Capture the cell that displays the provided text and extract its (x, y) central coordinate. 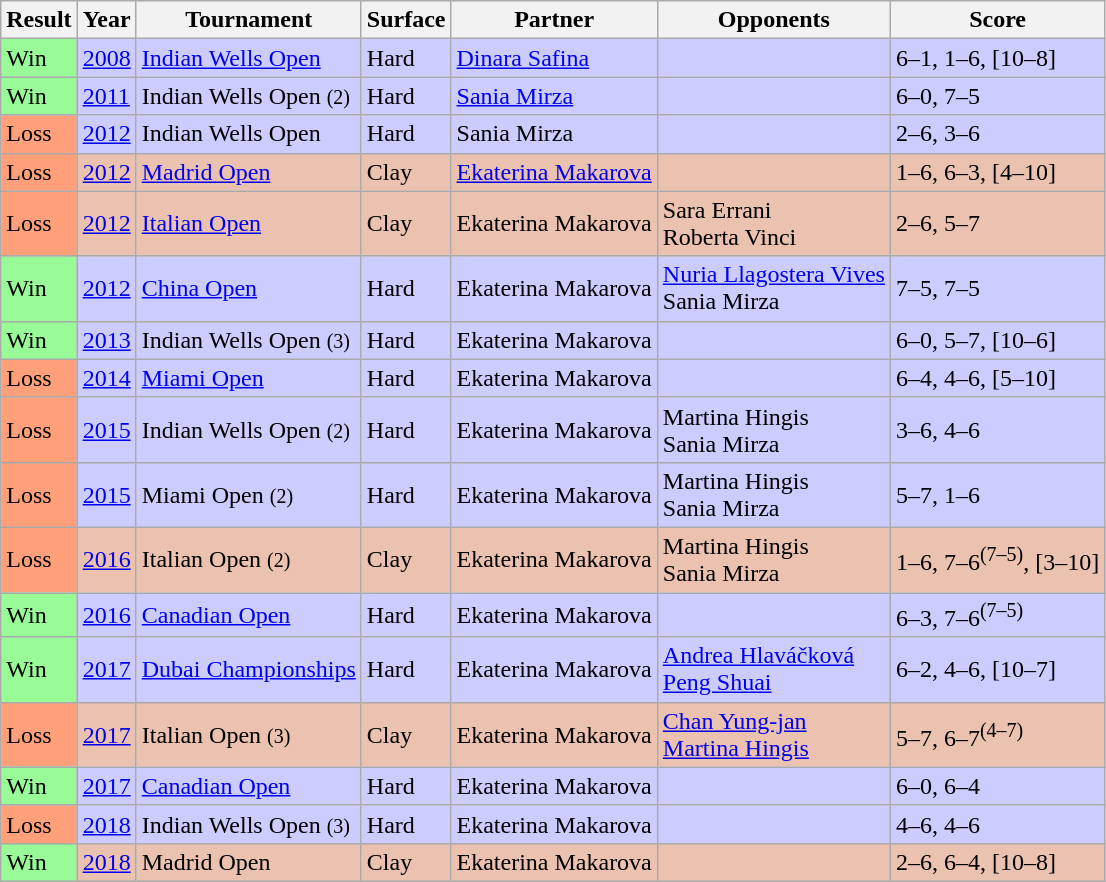
5–7, 6–7(4–7) (997, 734)
Year (106, 20)
6–3, 7–6(7–5) (997, 614)
Italian Open (248, 224)
Partner (554, 20)
Opponents (774, 20)
Andrea Hlaváčková Peng Shuai (774, 670)
Italian Open (3) (248, 734)
2011 (106, 96)
Score (997, 20)
Miami Open (248, 378)
Dubai Championships (248, 670)
Miami Open (2) (248, 494)
2014 (106, 378)
Sara Errani Roberta Vinci (774, 224)
6–0, 5–7, [10–6] (997, 340)
4–6, 4–6 (997, 824)
7–5, 7–5 (997, 288)
2–6, 5–7 (997, 224)
2013 (106, 340)
Chan Yung-jan Martina Hingis (774, 734)
Result (39, 20)
6–0, 6–4 (997, 786)
Dinara Safina (554, 58)
Nuria Llagostera Vives Sania Mirza (774, 288)
6–0, 7–5 (997, 96)
6–4, 4–6, [5–10] (997, 378)
China Open (248, 288)
6–1, 1–6, [10–8] (997, 58)
5–7, 1–6 (997, 494)
2–6, 3–6 (997, 134)
6–2, 4–6, [10–7] (997, 670)
Tournament (248, 20)
2–6, 6–4, [10–8] (997, 862)
1–6, 7–6(7–5), [3–10] (997, 560)
Surface (406, 20)
3–6, 4–6 (997, 430)
1–6, 6–3, [4–10] (997, 172)
2008 (106, 58)
Italian Open (2) (248, 560)
